Scan for the cell matching the given text and deliver its [X, Y] coordinate at center. 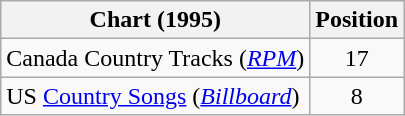
Canada Country Tracks (RPM) [156, 58]
17 [357, 58]
Chart (1995) [156, 20]
8 [357, 96]
Position [357, 20]
US Country Songs (Billboard) [156, 96]
